From the cell containing the given text, extract its center point as (x, y) coordinate. 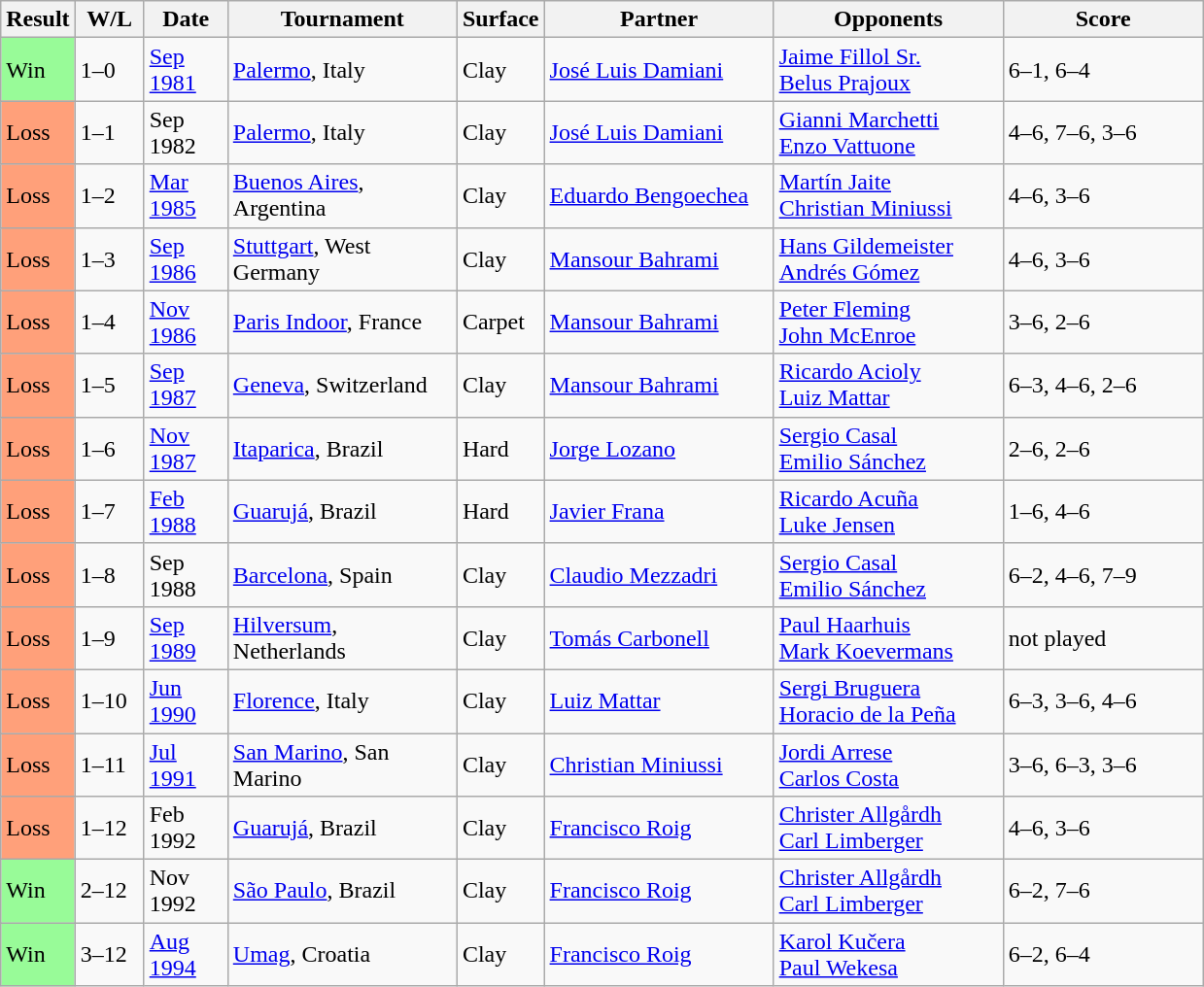
3–6, 6–3, 3–6 (1103, 764)
Sep 1989 (186, 637)
Jorge Lozano (659, 449)
Sep 1988 (186, 575)
Hilversum, Netherlands (342, 637)
Eduardo Bengoechea (659, 196)
Umag, Croatia (342, 954)
1–0 (109, 70)
6–3, 3–6, 4–6 (1103, 701)
São Paulo, Brazil (342, 892)
Geneva, Switzerland (342, 385)
Sergi Bruguera Horacio de la Peña (888, 701)
Christian Miniussi (659, 764)
2–12 (109, 892)
6–2, 6–4 (1103, 954)
Sep 1987 (186, 385)
Feb 1988 (186, 511)
Nov 1992 (186, 892)
Jordi Arrese Carlos Costa (888, 764)
6–3, 4–6, 2–6 (1103, 385)
not played (1103, 637)
Feb 1992 (186, 828)
1–12 (109, 828)
1–3 (109, 258)
Florence, Italy (342, 701)
Partner (659, 19)
Result (38, 19)
1–6, 4–6 (1103, 511)
1–1 (109, 132)
Nov 1987 (186, 449)
Nov 1986 (186, 323)
Peter Fleming John McEnroe (888, 323)
1–2 (109, 196)
Tournament (342, 19)
Sep 1982 (186, 132)
Javier Frana (659, 511)
Karol Kučera Paul Wekesa (888, 954)
Stuttgart, West Germany (342, 258)
Hans Gildemeister Andrés Gómez (888, 258)
Itaparica, Brazil (342, 449)
Ricardo Acuña Luke Jensen (888, 511)
Jaime Fillol Sr. Belus Prajoux (888, 70)
Surface (500, 19)
1–11 (109, 764)
Tomás Carbonell (659, 637)
Sep 1981 (186, 70)
1–6 (109, 449)
6–2, 7–6 (1103, 892)
Paris Indoor, France (342, 323)
1–8 (109, 575)
1–5 (109, 385)
W/L (109, 19)
1–4 (109, 323)
San Marino, San Marino (342, 764)
6–1, 6–4 (1103, 70)
Ricardo Acioly Luiz Mattar (888, 385)
Barcelona, Spain (342, 575)
1–7 (109, 511)
Score (1103, 19)
1–10 (109, 701)
Paul Haarhuis Mark Koevermans (888, 637)
Mar 1985 (186, 196)
Jun 1990 (186, 701)
Jul 1991 (186, 764)
Luiz Mattar (659, 701)
Opponents (888, 19)
Aug 1994 (186, 954)
6–2, 4–6, 7–9 (1103, 575)
3–12 (109, 954)
Sep 1986 (186, 258)
Carpet (500, 323)
Buenos Aires, Argentina (342, 196)
Claudio Mezzadri (659, 575)
3–6, 2–6 (1103, 323)
Gianni Marchetti Enzo Vattuone (888, 132)
4–6, 7–6, 3–6 (1103, 132)
2–6, 2–6 (1103, 449)
1–9 (109, 637)
Martín Jaite Christian Miniussi (888, 196)
Date (186, 19)
